Capture the cell that displays the provided text and extract its [x, y] central coordinate. 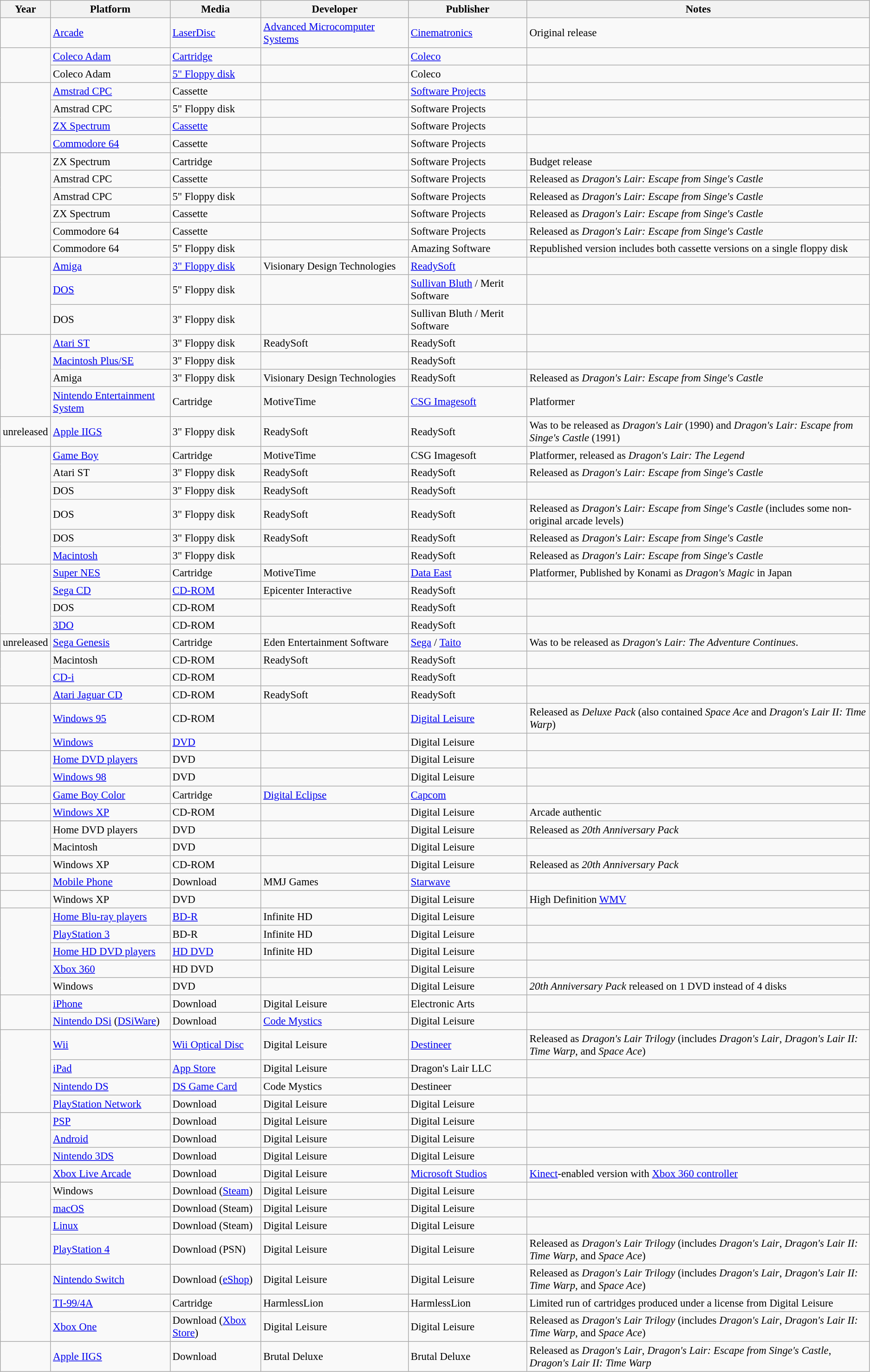
Windows 98 [110, 777]
CD-i [110, 677]
Platformer [698, 402]
3DO [110, 625]
Notes [698, 9]
Electronic Arts [468, 1004]
Sega Genesis [110, 643]
Was to be released as Dragon's Lair (1990) and Dragon's Lair: Escape from Singe's Castle (1991) [698, 432]
Kinect-enabled version with Xbox 360 controller [698, 1173]
Nintendo DS [110, 1086]
Wii Optical Disc [215, 1045]
PlayStation 4 [110, 1250]
macOS [110, 1208]
Nintendo DSi (DSiWare) [110, 1021]
High Definition WMV [698, 899]
Game Boy Color [110, 795]
iPhone [110, 1004]
Year [26, 9]
PSP [110, 1121]
Was to be released as Dragon's Lair: The Adventure Continues. [698, 643]
Xbox 360 [110, 969]
MMJ Games [335, 882]
Android [110, 1139]
LaserDisc [215, 33]
Sega / Taito [468, 643]
Download (Xbox Store) [215, 1327]
Digital Eclipse [335, 795]
Nintendo Entertainment System [110, 402]
Arcade authentic [698, 812]
Super NES [110, 573]
Game Boy [110, 456]
Publisher [468, 9]
DS Game Card [215, 1086]
TI-99/4A [110, 1303]
Platform [110, 9]
Limited run of cartridges produced under a license from Digital Leisure [698, 1303]
PlayStation 3 [110, 934]
Cinematronics [468, 33]
Released as Dragon's Lair: Escape from Singe's Castle (includes some non-original arcade levels) [698, 514]
Republished version includes both cassette versions on a single floppy disk [698, 249]
Media [215, 9]
Capcom [468, 795]
Download (PSN) [215, 1250]
Microsoft Studios [468, 1173]
Budget release [698, 161]
Eden Entertainment Software [335, 643]
Starwave [468, 882]
20th Anniversary Pack released on 1 DVD instead of 4 disks [698, 986]
Platformer, Published by Konami as Dragon's Magic in Japan [698, 573]
PlayStation Network [110, 1104]
Home HD DVD players [110, 952]
Download (eShop) [215, 1280]
Sega CD [110, 590]
Original release [698, 33]
Advanced Microcomputer Systems [335, 33]
Released as Deluxe Pack (also contained Space Ace and Dragon's Lair II: Time Warp) [698, 718]
Macintosh Plus/SE [110, 361]
Home Blu-ray players [110, 917]
iPad [110, 1069]
Nintendo Switch [110, 1280]
Arcade [110, 33]
Mobile Phone [110, 882]
Linux [110, 1226]
App Store [215, 1069]
Data East [468, 573]
Developer [335, 9]
Atari Jaguar CD [110, 695]
Nintendo 3DS [110, 1156]
Windows 95 [110, 718]
Platformer, released as Dragon's Lair: The Legend [698, 456]
Xbox One [110, 1327]
Xbox Live Arcade [110, 1173]
Released as Dragon's Lair, Dragon's Lair: Escape from Singe's Castle, Dragon's Lair II: Time Warp [698, 1357]
Amazing Software [468, 249]
Dragon's Lair LLC [468, 1069]
Epicenter Interactive [335, 590]
Wii [110, 1045]
